Detect which cell encompasses the target text, then output its [x, y] center coordinate. 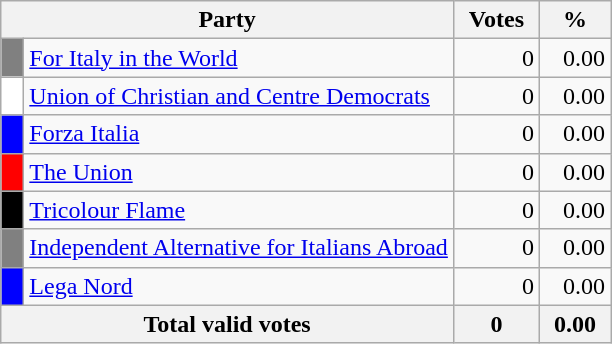
Total valid votes [228, 324]
The Union [239, 172]
Tricolour Flame [239, 210]
Party [228, 20]
Forza Italia [239, 134]
Votes [496, 20]
% [574, 20]
Independent Alternative for Italians Abroad [239, 248]
For Italy in the World [239, 58]
Union of Christian and Centre Democrats [239, 96]
Lega Nord [239, 286]
